Extract the (X, Y) coordinate from the center of the cell holding the provided text.  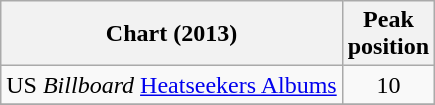
US Billboard Heatseekers Albums (172, 85)
Chart (2013) (172, 34)
Peakposition (388, 34)
10 (388, 85)
